From the cell containing the given text, extract its center point as (X, Y) coordinate. 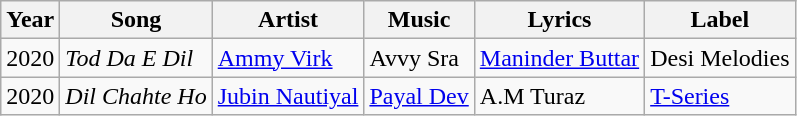
Tod Da E Dil (136, 58)
Song (136, 20)
Jubin Nautiyal (288, 96)
A.M Turaz (559, 96)
Ammy Virk (288, 58)
T-Series (720, 96)
Label (720, 20)
Dil Chahte Ho (136, 96)
Payal Dev (419, 96)
Maninder Buttar (559, 58)
Artist (288, 20)
Avvy Sra (419, 58)
Year (30, 20)
Music (419, 20)
Desi Melodies (720, 58)
Lyrics (559, 20)
